Identify which cell holds the provided text, then report its [x, y] central coordinate. 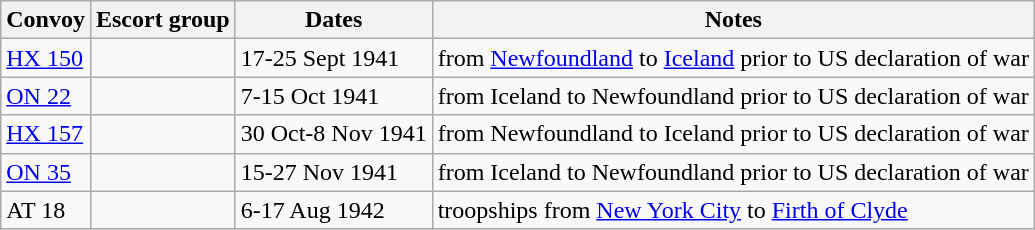
15-27 Nov 1941 [334, 172]
6-17 Aug 1942 [334, 210]
Convoy [46, 20]
17-25 Sept 1941 [334, 58]
30 Oct-8 Nov 1941 [334, 134]
HX 157 [46, 134]
HX 150 [46, 58]
Dates [334, 20]
ON 22 [46, 96]
troopships from New York City to Firth of Clyde [733, 210]
AT 18 [46, 210]
ON 35 [46, 172]
7-15 Oct 1941 [334, 96]
Escort group [162, 20]
Notes [733, 20]
